Search for the cell housing the specified text and yield its (x, y) center coordinate. 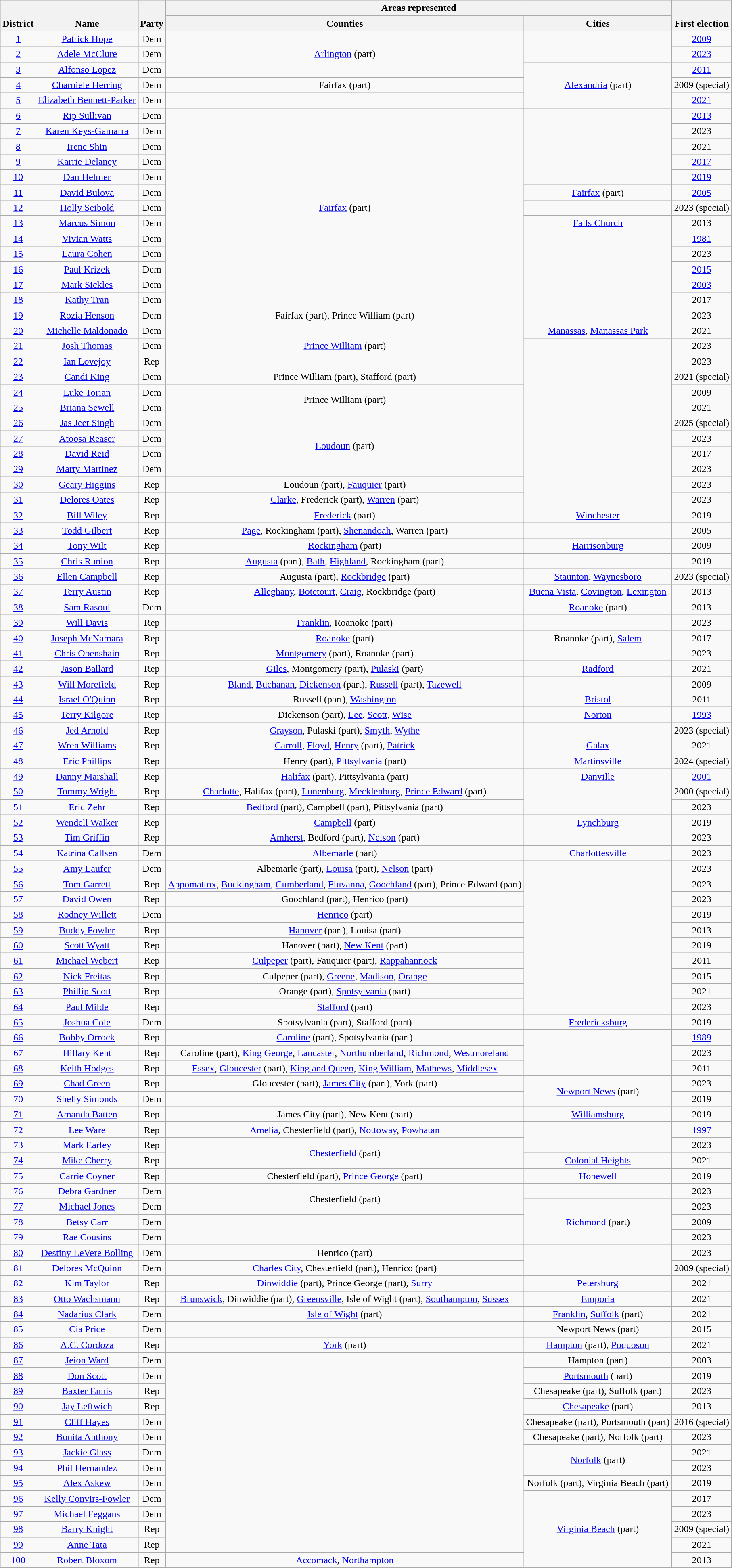
Delores Oates (87, 500)
37 (18, 592)
50 (18, 792)
Orange (part), Spotsylvania (part) (345, 992)
14 (18, 239)
35 (18, 561)
83 (18, 1299)
Giles, Montgomery (part), Pulaski (part) (345, 669)
Michael Feggans (87, 1514)
20 (18, 331)
29 (18, 469)
Rodney Willett (87, 914)
81 (18, 1268)
23 (18, 377)
46 (18, 730)
Henry (part), Pittsylvania (part) (345, 761)
7 (18, 131)
Accomack, Northampton (345, 1560)
Jay Leftwich (87, 1406)
Nick Freitas (87, 976)
52 (18, 822)
89 (18, 1391)
Destiny LeVere Bolling (87, 1253)
72 (18, 1130)
David Bulova (87, 193)
Anne Tata (87, 1545)
Barry Knight (87, 1529)
80 (18, 1253)
Chris Obenshain (87, 653)
11 (18, 193)
Marcus Simon (87, 223)
97 (18, 1514)
Danny Marshall (87, 776)
Betsy Carr (87, 1222)
82 (18, 1283)
Ellen Campbell (87, 576)
Montgomery (part), Roanoke (part) (345, 653)
2 (18, 54)
David Reid (87, 454)
93 (18, 1453)
Mike Cherry (87, 1160)
Carrie Coyner (87, 1176)
Rockingham (part) (345, 546)
Chesapeake (part), Suffolk (part) (598, 1391)
Joseph McNamara (87, 638)
60 (18, 945)
99 (18, 1545)
38 (18, 607)
Page, Rockingham (part), Shenandoah, Warren (part) (345, 530)
Josh Thomas (87, 346)
86 (18, 1345)
Jason Ballard (87, 669)
Dickenson (part), Lee, Scott, Wise (345, 715)
Spotsylvania (part), Stafford (part) (345, 1022)
Kim Taylor (87, 1283)
90 (18, 1406)
Terry Austin (87, 592)
Nadarius Clark (87, 1314)
Laura Cohen (87, 254)
Fairfax (part), Prince William (part) (345, 315)
2021 (special) (702, 377)
70 (18, 1099)
Williamsburg (598, 1114)
Bonita Anthony (87, 1437)
87 (18, 1360)
Norfolk (part), Virginia Beach (part) (598, 1483)
Gloucester (part), James City (part), York (part) (345, 1084)
15 (18, 254)
Caroline (part), King George, Lancaster, Northumberland, Richmond, Westmoreland (345, 1053)
Bristol (598, 700)
Robert Bloxom (87, 1560)
Chad Green (87, 1084)
Buena Vista, Covington, Lexington (598, 592)
Charniele Herring (87, 85)
1993 (702, 715)
32 (18, 515)
18 (18, 300)
64 (18, 1007)
Keith Hodges (87, 1068)
54 (18, 853)
Manassas, Manassas Park (598, 331)
Delores McQuinn (87, 1268)
41 (18, 653)
Wendell Walker (87, 822)
Todd Gilbert (87, 530)
95 (18, 1483)
David Owen (87, 899)
Jackie Glass (87, 1453)
Dan Helmer (87, 177)
24 (18, 392)
Alfonso Lopez (87, 69)
76 (18, 1191)
Norton (598, 715)
Paul Krizek (87, 269)
Vivian Watts (87, 239)
Colonial Heights (598, 1160)
28 (18, 454)
Mark Sickles (87, 285)
Phillip Scott (87, 992)
1981 (702, 239)
Sam Rasoul (87, 607)
61 (18, 961)
Chris Runion (87, 561)
Jeion Ward (87, 1360)
74 (18, 1160)
Culpeper (part), Greene, Madison, Orange (345, 976)
Areas represented (418, 8)
Counties (345, 23)
94 (18, 1468)
Candi King (87, 377)
51 (18, 807)
8 (18, 146)
Karrie Delaney (87, 161)
2016 (special) (702, 1421)
Luke Torian (87, 392)
85 (18, 1329)
Marty Martinez (87, 469)
75 (18, 1176)
16 (18, 269)
88 (18, 1375)
2000 (special) (702, 792)
Hanover (part), Louisa (part) (345, 930)
Jed Arnold (87, 730)
45 (18, 715)
27 (18, 438)
York (part) (345, 1345)
2001 (702, 776)
Amy Laufer (87, 868)
1 (18, 39)
62 (18, 976)
Ian Lovejoy (87, 361)
Joshua Cole (87, 1022)
Hampton (part), Poquoson (598, 1345)
Martinsville (598, 761)
Alex Askew (87, 1483)
65 (18, 1022)
Hillary Kent (87, 1053)
Buddy Fowler (87, 930)
Isle of Wight (part) (345, 1314)
22 (18, 361)
Albemarle (part) (345, 853)
42 (18, 669)
Hopewell (598, 1176)
Essex, Gloucester (part), King and Queen, King William, Mathews, Middlesex (345, 1068)
Alexandria (part) (598, 85)
Scott Wyatt (87, 945)
Lynchburg (598, 822)
2024 (special) (702, 761)
Karen Keys-Gamarra (87, 131)
Loudoun (part) (345, 446)
Adele McClure (87, 54)
6 (18, 115)
Roanoke (part), Salem (598, 638)
James City (part), New Kent (part) (345, 1114)
9 (18, 161)
48 (18, 761)
Radford (598, 669)
Paul Milde (87, 1007)
71 (18, 1114)
Culpeper (part), Fauquier (part), Rappahannock (345, 961)
4 (18, 85)
Rozia Henson (87, 315)
Atoosa Reaser (87, 438)
Galax (598, 746)
Michelle Maldonado (87, 331)
Virginia Beach (part) (598, 1529)
Portsmouth (part) (598, 1375)
59 (18, 930)
Name (87, 16)
Cities (598, 23)
25 (18, 407)
Rip Sullivan (87, 115)
District (18, 16)
Dinwiddie (part), Prince George (part), Surry (345, 1283)
79 (18, 1237)
Tony Wilt (87, 546)
92 (18, 1437)
Irene Shin (87, 146)
Caroline (part), Spotsylvania (part) (345, 1038)
Chesapeake (part), Portsmouth (part) (598, 1421)
Prince William (part), Stafford (part) (345, 377)
Will Davis (87, 623)
31 (18, 500)
Staunton, Waynesboro (598, 576)
73 (18, 1145)
17 (18, 285)
Augusta (part), Bath, Highland, Rockingham (part) (345, 561)
Tom Garrett (87, 884)
Carroll, Floyd, Henry (part), Patrick (345, 746)
34 (18, 546)
Debra Gardner (87, 1191)
Falls Church (598, 223)
Michael Jones (87, 1207)
40 (18, 638)
Phil Hernandez (87, 1468)
63 (18, 992)
33 (18, 530)
2025 (special) (702, 423)
Party (152, 16)
First election (702, 16)
Shelly Simonds (87, 1099)
Geary Higgins (87, 484)
Clarke, Frederick (part), Warren (part) (345, 500)
49 (18, 776)
Frederick (part) (345, 515)
26 (18, 423)
Wren Williams (87, 746)
12 (18, 208)
Michael Webert (87, 961)
100 (18, 1560)
69 (18, 1084)
Tommy Wright (87, 792)
Hanover (part), New Kent (part) (345, 945)
Katrina Callsen (87, 853)
Bobby Orrock (87, 1038)
Grayson, Pulaski (part), Smyth, Wythe (345, 730)
Kelly Convirs-Fowler (87, 1499)
19 (18, 315)
91 (18, 1421)
Otto Wachsmann (87, 1299)
Don Scott (87, 1375)
Mark Earley (87, 1145)
1989 (702, 1038)
Will Morefield (87, 684)
66 (18, 1038)
53 (18, 838)
Briana Sewell (87, 407)
Campbell (part) (345, 822)
47 (18, 746)
Stafford (part) (345, 1007)
Bedford (part), Campbell (part), Pittsylvania (part) (345, 807)
Franklin, Suffolk (part) (598, 1314)
Danville (598, 776)
84 (18, 1314)
77 (18, 1207)
43 (18, 684)
Cliff Hayes (87, 1421)
10 (18, 177)
A.C. Cordoza (87, 1345)
Hampton (part) (598, 1360)
67 (18, 1053)
Petersburg (598, 1283)
56 (18, 884)
Franklin, Roanoke (part) (345, 623)
Appomattox, Buckingham, Cumberland, Fluvanna, Goochland (part), Prince Edward (part) (345, 884)
30 (18, 484)
57 (18, 899)
Bill Wiley (87, 515)
Holly Seibold (87, 208)
96 (18, 1499)
Russell (part), Washington (345, 700)
Arlington (part) (345, 54)
98 (18, 1529)
Eric Phillips (87, 761)
36 (18, 576)
Brunswick, Dinwiddie (part), Greensville, Isle of Wight (part), Southampton, Sussex (345, 1299)
Amelia, Chesterfield (part), Nottoway, Powhatan (345, 1130)
Charles City, Chesterfield (part), Henrico (part) (345, 1268)
Eric Zehr (87, 807)
Norfolk (part) (598, 1460)
5 (18, 100)
Baxter Ennis (87, 1391)
Elizabeth Bennett-Parker (87, 100)
39 (18, 623)
21 (18, 346)
Amanda Batten (87, 1114)
13 (18, 223)
Cia Price (87, 1329)
Emporia (598, 1299)
Patrick Hope (87, 39)
3 (18, 69)
44 (18, 700)
Fredericksburg (598, 1022)
Israel O'Quinn (87, 700)
Kathy Tran (87, 300)
78 (18, 1222)
Lee Ware (87, 1130)
Chesterfield (part), Prince George (part) (345, 1176)
Augusta (part), Rockbridge (part) (345, 576)
Terry Kilgore (87, 715)
Chesapeake (part) (598, 1406)
Chesapeake (part), Norfolk (part) (598, 1437)
Halifax (part), Pittsylvania (part) (345, 776)
1997 (702, 1130)
68 (18, 1068)
Goochland (part), Henrico (part) (345, 899)
Albemarle (part), Louisa (part), Nelson (part) (345, 868)
Richmond (part) (598, 1222)
Amherst, Bedford (part), Nelson (part) (345, 838)
Bland, Buchanan, Dickenson (part), Russell (part), Tazewell (345, 684)
Harrisonburg (598, 546)
Charlottesville (598, 853)
Loudoun (part), Fauquier (part) (345, 484)
Charlotte, Halifax (part), Lunenburg, Mecklenburg, Prince Edward (part) (345, 792)
Rae Cousins (87, 1237)
Winchester (598, 515)
55 (18, 868)
Tim Griffin (87, 838)
Jas Jeet Singh (87, 423)
58 (18, 914)
Alleghany, Botetourt, Craig, Rockbridge (part) (345, 592)
